Search for the cell housing the specified text and yield its [X, Y] center coordinate. 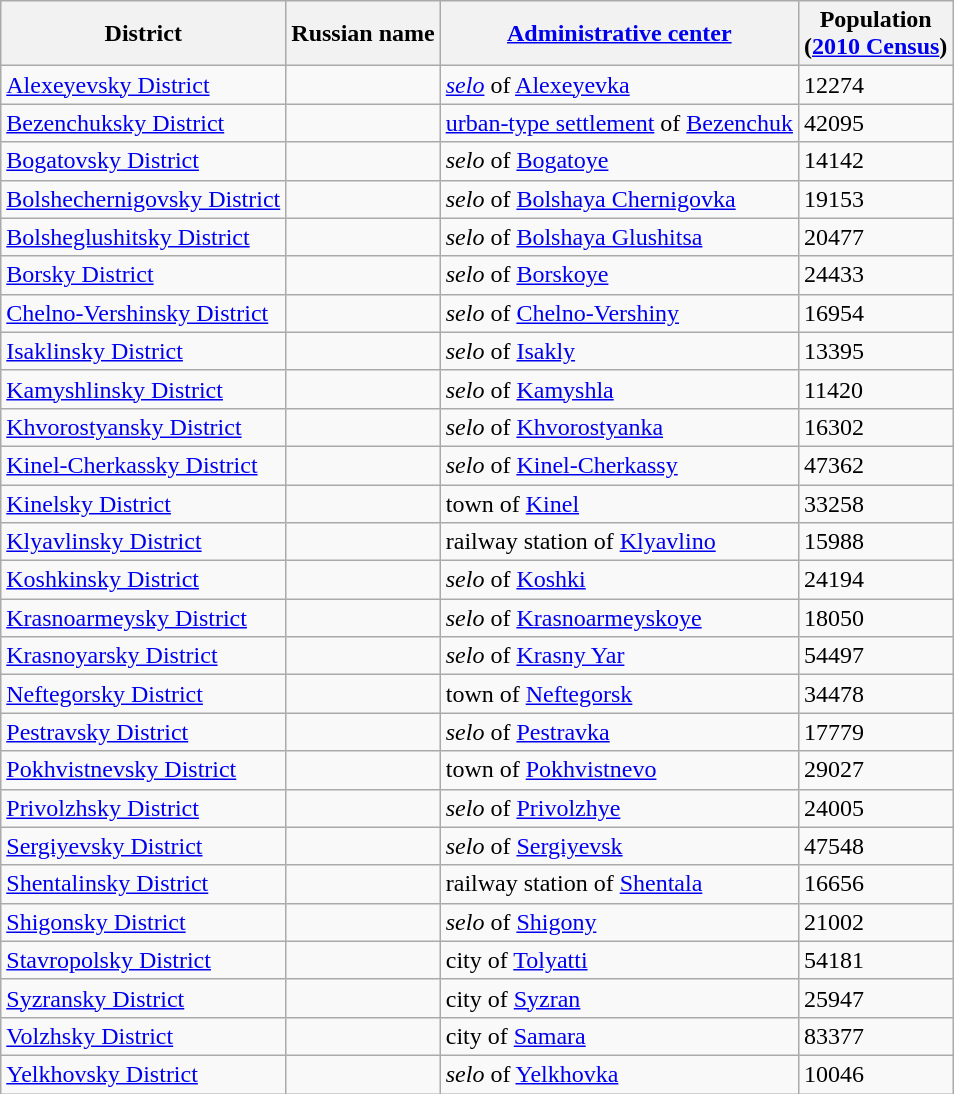
Borsky District [144, 275]
15988 [875, 542]
Alexeyevsky District [144, 85]
selo of Pestravka [619, 732]
Bogatovsky District [144, 161]
14142 [875, 161]
83377 [875, 1036]
Koshkinsky District [144, 580]
selo of Khvorostyanka [619, 427]
25947 [875, 998]
Russian name [363, 34]
city of Samara [619, 1036]
Pokhvistnevsky District [144, 770]
selo of Krasnoarmeyskoye [619, 618]
34478 [875, 694]
Stavropolsky District [144, 960]
urban-type settlement of Bezenchuk [619, 123]
Kamyshlinsky District [144, 389]
selo of Chelno-Vershiny [619, 313]
Bezenchuksky District [144, 123]
selo of Sergiyevsk [619, 846]
selo of Krasny Yar [619, 656]
16302 [875, 427]
10046 [875, 1074]
Sergiyevsky District [144, 846]
selo of Bogatoye [619, 161]
city of Syzran [619, 998]
Klyavlinsky District [144, 542]
Isaklinsky District [144, 351]
selo of Koshki [619, 580]
selo of Kamyshla [619, 389]
Pestravsky District [144, 732]
24005 [875, 808]
Neftegorsky District [144, 694]
13395 [875, 351]
11420 [875, 389]
Syzransky District [144, 998]
29027 [875, 770]
19153 [875, 199]
selo of Kinel-Cherkassy [619, 465]
selo of Bolshaya Glushitsa [619, 237]
47548 [875, 846]
Kinelsky District [144, 503]
33258 [875, 503]
Administrative center [619, 34]
54497 [875, 656]
Kinel-Cherkassky District [144, 465]
selo of Isakly [619, 351]
Khvorostyansky District [144, 427]
Bolshechernigovsky District [144, 199]
selo of Privolzhye [619, 808]
18050 [875, 618]
Krasnoyarsky District [144, 656]
Krasnoarmeysky District [144, 618]
Bolsheglushitsky District [144, 237]
Chelno-Vershinsky District [144, 313]
24194 [875, 580]
12274 [875, 85]
District [144, 34]
selo of Yelkhovka [619, 1074]
city of Tolyatti [619, 960]
Yelkhovsky District [144, 1074]
42095 [875, 123]
16656 [875, 884]
selo of Alexeyevka [619, 85]
24433 [875, 275]
railway station of Shentala [619, 884]
Shentalinsky District [144, 884]
railway station of Klyavlino [619, 542]
21002 [875, 922]
Volzhsky District [144, 1036]
Privolzhsky District [144, 808]
town of Kinel [619, 503]
Population(2010 Census) [875, 34]
town of Pokhvistnevo [619, 770]
54181 [875, 960]
47362 [875, 465]
selo of Borskoye [619, 275]
selo of Bolshaya Chernigovka [619, 199]
selo of Shigony [619, 922]
16954 [875, 313]
town of Neftegorsk [619, 694]
Shigonsky District [144, 922]
20477 [875, 237]
17779 [875, 732]
